Detect which cell encompasses the target text, then output its [X, Y] center coordinate. 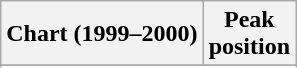
Peak position [249, 34]
Chart (1999–2000) [102, 34]
